Output the [X, Y] coordinate of the center of the cell containing the given text.  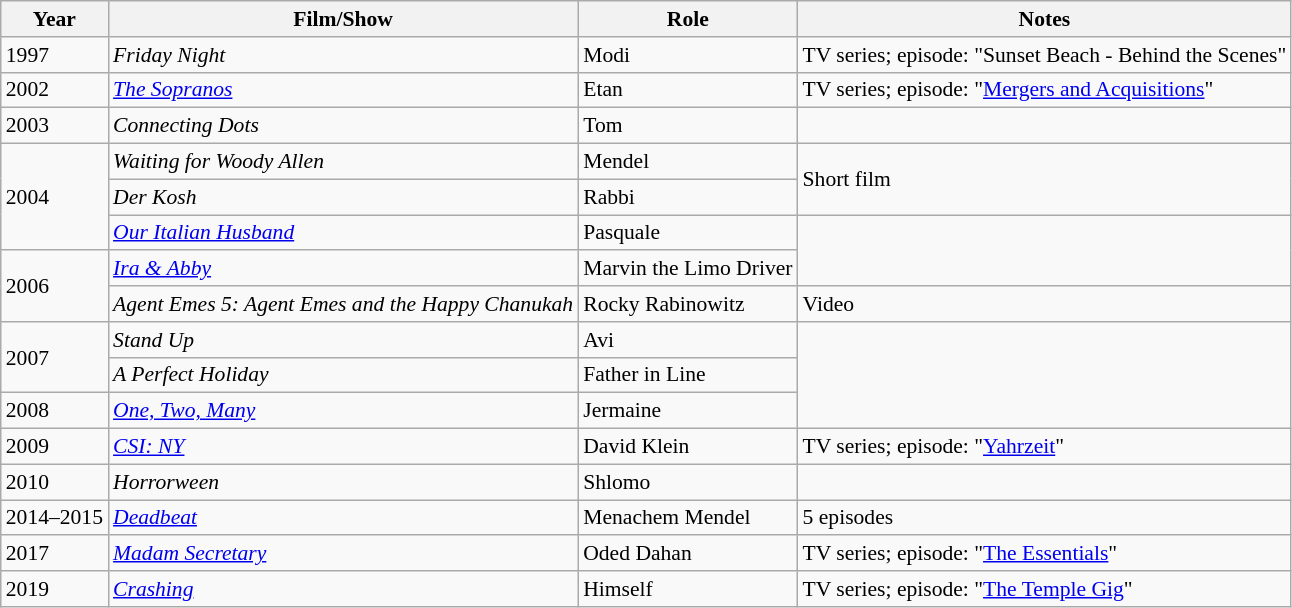
2009 [54, 447]
Notes [1045, 19]
TV series; episode: "The Temple Gig" [1045, 589]
5 episodes [1045, 518]
Oded Dahan [688, 554]
Connecting Dots [343, 126]
2019 [54, 589]
Himself [688, 589]
The Sopranos [343, 90]
Shlomo [688, 482]
2007 [54, 358]
Deadbeat [343, 518]
2002 [54, 90]
Horrorween [343, 482]
2017 [54, 554]
1997 [54, 55]
David Klein [688, 447]
Rabbi [688, 197]
Film/Show [343, 19]
Modi [688, 55]
2006 [54, 286]
Jermaine [688, 411]
Our Italian Husband [343, 233]
Etan [688, 90]
2008 [54, 411]
Role [688, 19]
2003 [54, 126]
Mendel [688, 162]
Video [1045, 304]
Short film [1045, 180]
Avi [688, 340]
Tom [688, 126]
Ira & Abby [343, 269]
CSI: NY [343, 447]
TV series; episode: "Mergers and Acquisitions" [1045, 90]
TV series; episode: "The Essentials" [1045, 554]
Agent Emes 5: Agent Emes and the Happy Chanukah [343, 304]
Father in Line [688, 375]
Der Kosh [343, 197]
Pasquale [688, 233]
TV series; episode: "Sunset Beach - Behind the Scenes" [1045, 55]
Waiting for Woody Allen [343, 162]
A Perfect Holiday [343, 375]
Stand Up [343, 340]
Madam Secretary [343, 554]
One, Two, Many [343, 411]
Friday Night [343, 55]
Crashing [343, 589]
2014–2015 [54, 518]
2010 [54, 482]
Year [54, 19]
Marvin the Limo Driver [688, 269]
TV series; episode: "Yahrzeit" [1045, 447]
2004 [54, 198]
Rocky Rabinowitz [688, 304]
Menachem Mendel [688, 518]
